Output the [x, y] coordinate of the center of the cell containing the given text.  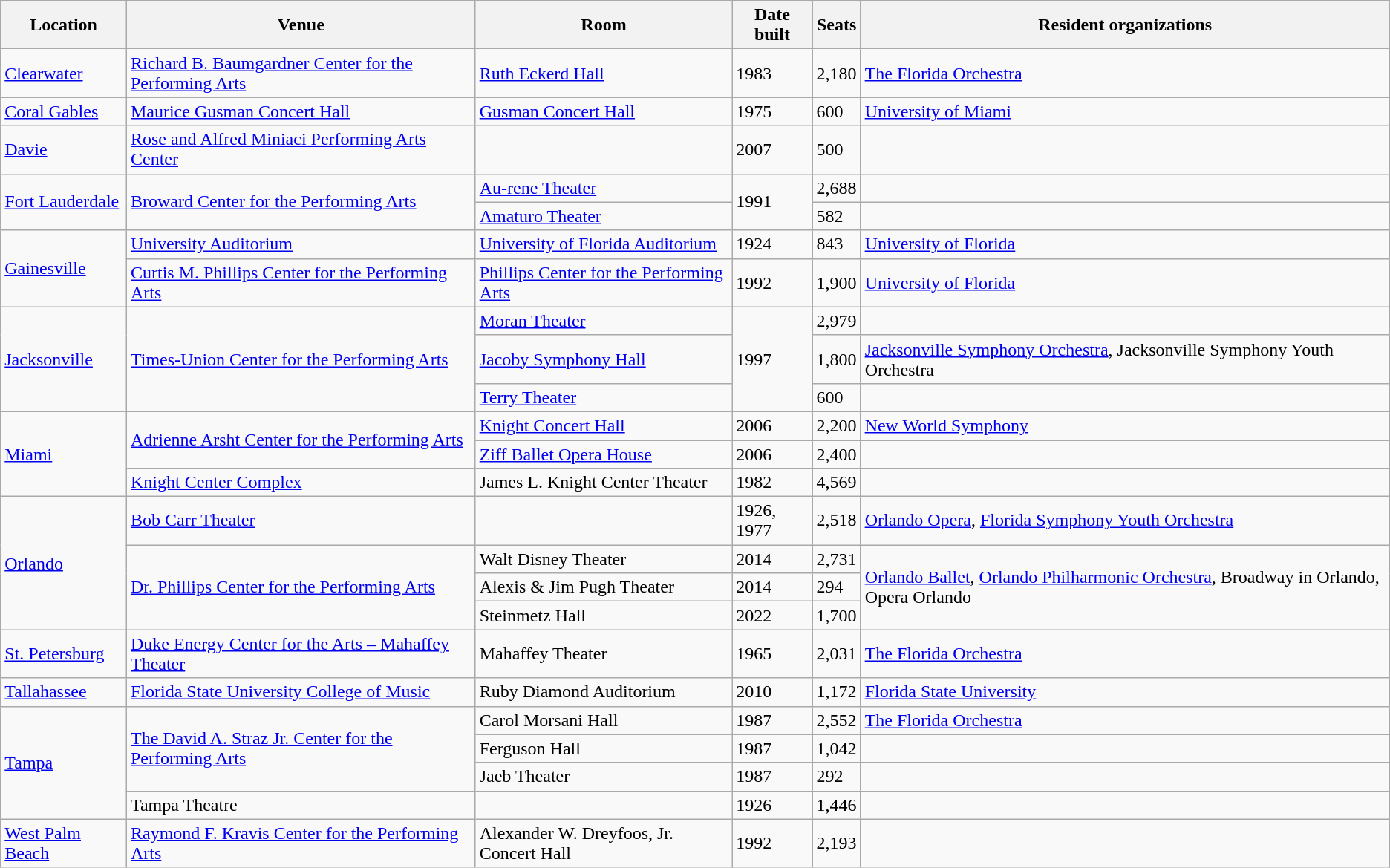
Knight Center Complex [301, 483]
Richard B. Baumgardner Center for the Performing Arts [301, 73]
Coral Gables [64, 111]
2,031 [836, 653]
2,193 [836, 843]
2,552 [836, 720]
Duke Energy Center for the Arts – Mahaffey Theater [301, 653]
1924 [772, 244]
Tallahassee [64, 692]
University of Miami [1125, 111]
Bob Carr Theater [301, 521]
Amaturo Theater [604, 216]
Seats [836, 25]
Jaeb Theater [604, 777]
2,200 [836, 425]
Davie [64, 150]
Ferguson Hall [604, 748]
1997 [772, 359]
Fort Lauderdale [64, 202]
2022 [772, 616]
Knight Concert Hall [604, 425]
1965 [772, 653]
Times-Union Center for the Performing Arts [301, 359]
Gusman Concert Hall [604, 111]
Jacksonville [64, 359]
The David A. Straz Jr. Center for the Performing Arts [301, 748]
Adrienne Arsht Center for the Performing Arts [301, 440]
4,569 [836, 483]
2,979 [836, 321]
Broward Center for the Performing Arts [301, 202]
2007 [772, 150]
University Auditorium [301, 244]
Terry Theater [604, 397]
1,900 [836, 282]
Ruby Diamond Auditorium [604, 692]
University of Florida Auditorium [604, 244]
Au-rene Theater [604, 188]
1926, 1977 [772, 521]
2,180 [836, 73]
1,172 [836, 692]
1,800 [836, 359]
Florida State University College of Music [301, 692]
Ruth Eckerd Hall [604, 73]
Resident organizations [1125, 25]
Phillips Center for the Performing Arts [604, 282]
Room [604, 25]
Jacksonville Symphony Orchestra, Jacksonville Symphony Youth Orchestra [1125, 359]
Mahaffey Theater [604, 653]
1983 [772, 73]
2,518 [836, 521]
2010 [772, 692]
Ziff Ballet Opera House [604, 454]
Miami [64, 454]
Florida State University [1125, 692]
Jacoby Symphony Hall [604, 359]
Date built [772, 25]
Tampa [64, 763]
Gainesville [64, 269]
2,688 [836, 188]
1,700 [836, 616]
Alexander W. Dreyfoos, Jr. Concert Hall [604, 843]
Tampa Theatre [301, 805]
1,042 [836, 748]
Maurice Gusman Concert Hall [301, 111]
Orlando Opera, Florida Symphony Youth Orchestra [1125, 521]
1,446 [836, 805]
1975 [772, 111]
Location [64, 25]
292 [836, 777]
Dr. Phillips Center for the Performing Arts [301, 587]
Rose and Alfred Miniaci Performing Arts Center [301, 150]
Moran Theater [604, 321]
New World Symphony [1125, 425]
Curtis M. Phillips Center for the Performing Arts [301, 282]
500 [836, 150]
1982 [772, 483]
Carol Morsani Hall [604, 720]
1926 [772, 805]
582 [836, 216]
West Palm Beach [64, 843]
Walt Disney Theater [604, 559]
Clearwater [64, 73]
Alexis & Jim Pugh Theater [604, 587]
Orlando [64, 563]
2,731 [836, 559]
James L. Knight Center Theater [604, 483]
843 [836, 244]
294 [836, 587]
Steinmetz Hall [604, 616]
Orlando Ballet, Orlando Philharmonic Orchestra, Broadway in Orlando, Opera Orlando [1125, 587]
Venue [301, 25]
1991 [772, 202]
2,400 [836, 454]
Raymond F. Kravis Center for the Performing Arts [301, 843]
St. Petersburg [64, 653]
